Detect which cell encompasses the target text, then output its (x, y) center coordinate. 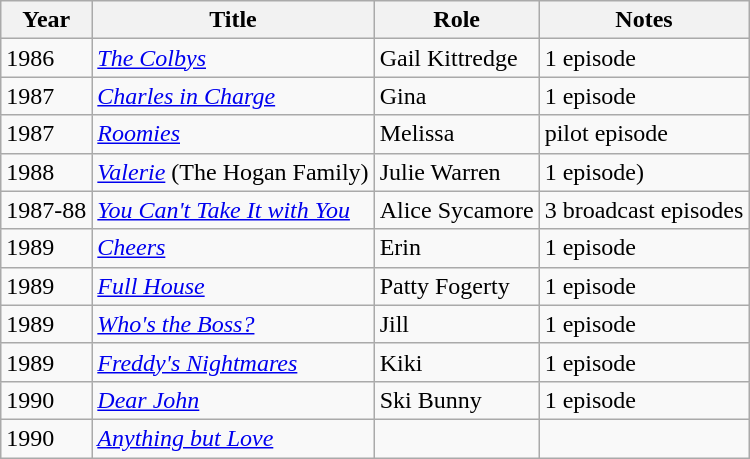
Charles in Charge (233, 96)
Notes (644, 20)
Gina (456, 96)
Cheers (233, 248)
Jill (456, 324)
1 episode) (644, 172)
Patty Fogerty (456, 286)
Kiki (456, 362)
Roomies (233, 134)
Title (233, 20)
You Can't Take It with You (233, 210)
Alice Sycamore (456, 210)
Who's the Boss? (233, 324)
3 broadcast episodes (644, 210)
Role (456, 20)
Erin (456, 248)
Anything but Love (233, 438)
The Colbys (233, 58)
Julie Warren (456, 172)
Year (46, 20)
Full House (233, 286)
Melissa (456, 134)
1988 (46, 172)
Ski Bunny (456, 400)
Gail Kittredge (456, 58)
Freddy's Nightmares (233, 362)
pilot episode (644, 134)
Dear John (233, 400)
Valerie (The Hogan Family) (233, 172)
1986 (46, 58)
1987-88 (46, 210)
